Provide the [x, y] coordinate of the cell's center where the given text is located.  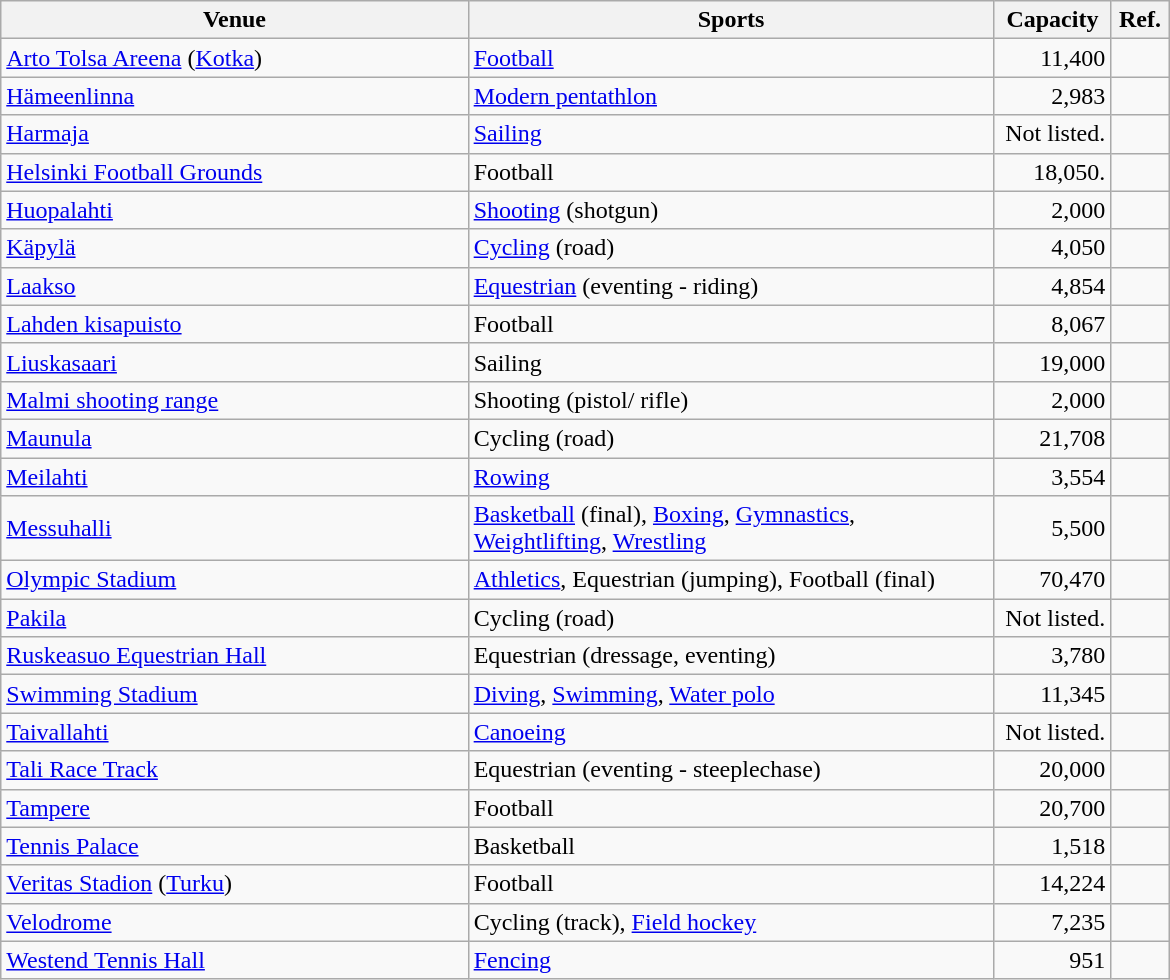
Shooting (pistol/ rifle) [731, 400]
Sports [731, 20]
Lahden kisapuisto [234, 324]
Equestrian (dressage, eventing) [731, 656]
Hämeenlinna [234, 96]
Venue [234, 20]
Huopalahti [234, 210]
Shooting (shotgun) [731, 210]
Cycling (track), Field hockey [731, 922]
Basketball [731, 846]
Ruskeasuo Equestrian Hall [234, 656]
Taivallahti [234, 732]
Rowing [731, 477]
Basketball (final), Boxing, Gymnastics, Weightlifting, Wrestling [731, 528]
20,000 [1052, 770]
5,500 [1052, 528]
4,050 [1052, 248]
Velodrome [234, 922]
Tennis Palace [234, 846]
4,854 [1052, 286]
951 [1052, 960]
Tampere [234, 808]
20,700 [1052, 808]
Westend Tennis Hall [234, 960]
Swimming Stadium [234, 694]
14,224 [1052, 884]
21,708 [1052, 438]
70,470 [1052, 580]
Diving, Swimming, Water polo [731, 694]
19,000 [1052, 362]
11,345 [1052, 694]
Equestrian (eventing - riding) [731, 286]
Athletics, Equestrian (jumping), Football (final) [731, 580]
2,983 [1052, 96]
Käpylä [234, 248]
Veritas Stadion (Turku) [234, 884]
Messuhalli [234, 528]
Helsinki Football Grounds [234, 172]
Fencing [731, 960]
Arto Tolsa Areena (Kotka) [234, 58]
Olympic Stadium [234, 580]
Meilahti [234, 477]
Modern pentathlon [731, 96]
Harmaja [234, 134]
11,400 [1052, 58]
Malmi shooting range [234, 400]
Laakso [234, 286]
18,050. [1052, 172]
Ref. [1140, 20]
3,780 [1052, 656]
Capacity [1052, 20]
3,554 [1052, 477]
Canoeing [731, 732]
7,235 [1052, 922]
Tali Race Track [234, 770]
1,518 [1052, 846]
8,067 [1052, 324]
Pakila [234, 618]
Equestrian (eventing - steeplechase) [731, 770]
Maunula [234, 438]
Liuskasaari [234, 362]
